Find where the given text appears and provide that cell's center as (x, y) coordinate. 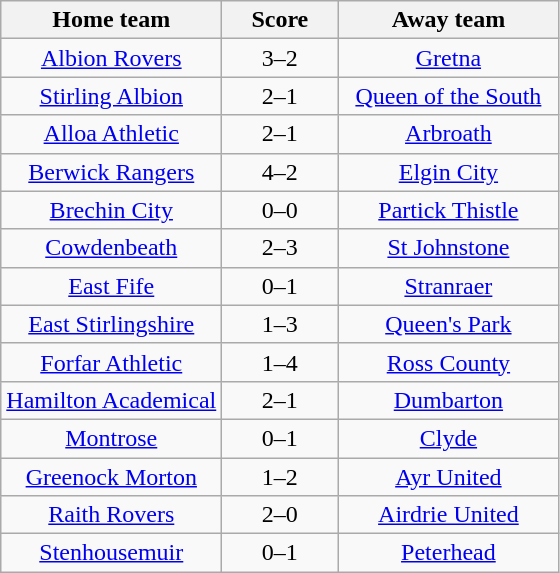
Stranraer (448, 286)
Clyde (448, 438)
Cowdenbeath (112, 248)
1–3 (280, 324)
Ayr United (448, 477)
1–2 (280, 477)
Queen's Park (448, 324)
0–0 (280, 210)
Forfar Athletic (112, 362)
Dumbarton (448, 400)
Albion Rovers (112, 58)
Score (280, 20)
East Fife (112, 286)
Arbroath (448, 134)
2–3 (280, 248)
Greenock Morton (112, 477)
Brechin City (112, 210)
Alloa Athletic (112, 134)
Montrose (112, 438)
Elgin City (448, 172)
Queen of the South (448, 96)
Home team (112, 20)
Partick Thistle (448, 210)
1–4 (280, 362)
Gretna (448, 58)
Peterhead (448, 553)
2–0 (280, 515)
Hamilton Academical (112, 400)
East Stirlingshire (112, 324)
Stenhousemuir (112, 553)
4–2 (280, 172)
3–2 (280, 58)
Berwick Rangers (112, 172)
Airdrie United (448, 515)
St Johnstone (448, 248)
Stirling Albion (112, 96)
Raith Rovers (112, 515)
Ross County (448, 362)
Away team (448, 20)
